Scan for the cell matching the given text and deliver its (x, y) coordinate at center. 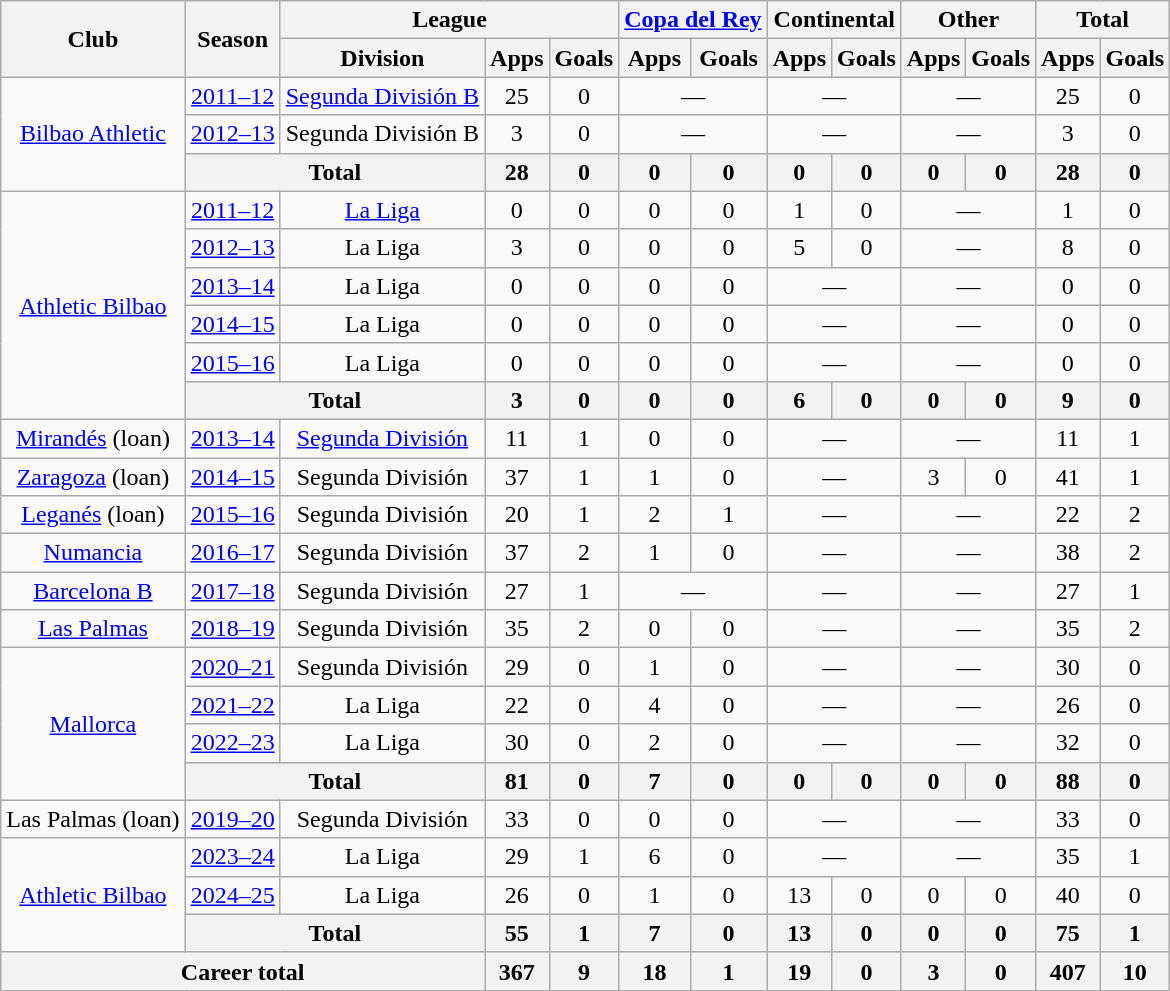
2017–18 (232, 591)
2021–22 (232, 705)
Continental (834, 20)
40 (1068, 895)
367 (517, 971)
19 (799, 971)
Numancia (93, 553)
88 (1068, 781)
League (450, 20)
8 (1068, 248)
2020–21 (232, 667)
20 (517, 515)
Season (232, 39)
Other (968, 20)
Las Palmas (93, 629)
2016–17 (232, 553)
4 (654, 705)
2019–20 (232, 819)
Zaragoza (loan) (93, 477)
Barcelona B (93, 591)
2024–25 (232, 895)
Copa del Rey (693, 20)
2018–19 (232, 629)
Las Palmas (loan) (93, 819)
5 (799, 248)
407 (1068, 971)
75 (1068, 933)
55 (517, 933)
Mallorca (93, 724)
38 (1068, 553)
2022–23 (232, 743)
Bilbao Athletic (93, 134)
18 (654, 971)
32 (1068, 743)
41 (1068, 477)
10 (1135, 971)
Mirandés (loan) (93, 438)
81 (517, 781)
Career total (243, 971)
Division (382, 58)
2023–24 (232, 857)
Leganés (loan) (93, 515)
Club (93, 39)
